Detect which cell encompasses the target text, then output its (x, y) center coordinate. 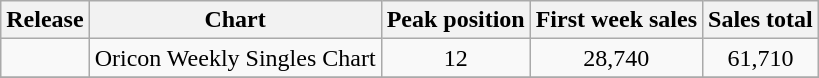
Release (45, 20)
Oricon Weekly Singles Chart (235, 58)
12 (456, 58)
61,710 (761, 58)
Chart (235, 20)
28,740 (616, 58)
First week sales (616, 20)
Sales total (761, 20)
Peak position (456, 20)
